Extract the [x, y] coordinate from the center of the cell holding the provided text.  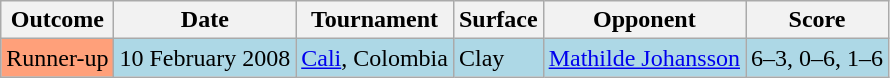
Cali, Colombia [375, 58]
Tournament [375, 20]
Score [818, 20]
Outcome [58, 20]
Surface [498, 20]
10 February 2008 [205, 58]
Mathilde Johansson [644, 58]
Date [205, 20]
Opponent [644, 20]
Clay [498, 58]
Runner-up [58, 58]
6–3, 0–6, 1–6 [818, 58]
